Capture the cell that displays the provided text and extract its (X, Y) central coordinate. 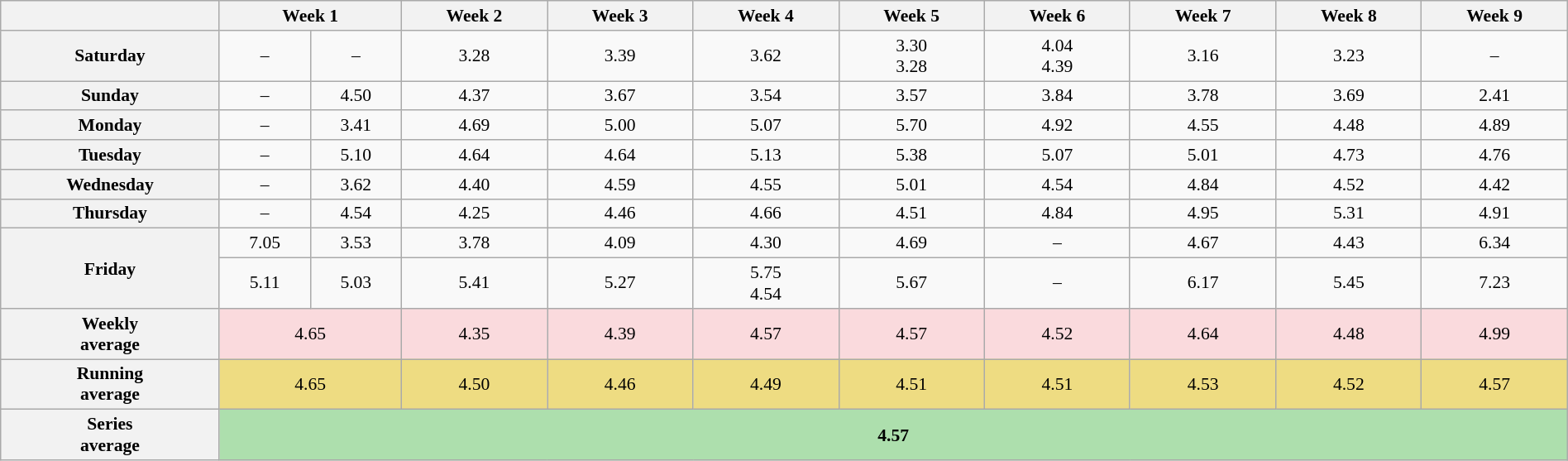
4.92 (1057, 126)
5.38 (911, 155)
4.49 (766, 384)
4.37 (474, 96)
7.05 (265, 243)
5.10 (356, 155)
4.35 (474, 334)
Week 1 (310, 16)
Wednesday (110, 185)
5.41 (474, 283)
4.59 (620, 185)
5.70 (911, 126)
Saturday (110, 56)
Week 9 (1494, 16)
5.67 (911, 283)
Seriesaverage (110, 435)
Week 4 (766, 16)
7.23 (1494, 283)
3.39 (620, 56)
Week 2 (474, 16)
Week 8 (1349, 16)
Monday (110, 126)
3.53 (356, 243)
6.17 (1202, 283)
3.28 (474, 56)
5.45 (1349, 283)
Weeklyaverage (110, 334)
5.754.54 (766, 283)
4.53 (1202, 384)
Week 7 (1202, 16)
3.41 (356, 126)
2.41 (1494, 96)
3.54 (766, 96)
4.67 (1202, 243)
Tuesday (110, 155)
Thursday (110, 214)
Runningaverage (110, 384)
4.42 (1494, 185)
4.95 (1202, 214)
3.303.28 (911, 56)
Sunday (110, 96)
4.30 (766, 243)
Friday (110, 268)
4.73 (1349, 155)
4.99 (1494, 334)
5.27 (620, 283)
5.11 (265, 283)
5.13 (766, 155)
4.66 (766, 214)
4.044.39 (1057, 56)
3.84 (1057, 96)
5.00 (620, 126)
4.91 (1494, 214)
3.23 (1349, 56)
Week 5 (911, 16)
4.76 (1494, 155)
Week 6 (1057, 16)
6.34 (1494, 243)
3.16 (1202, 56)
3.67 (620, 96)
5.31 (1349, 214)
Week 3 (620, 16)
3.57 (911, 96)
5.03 (356, 283)
3.69 (1349, 96)
4.89 (1494, 126)
4.25 (474, 214)
4.09 (620, 243)
4.39 (620, 334)
4.43 (1349, 243)
4.40 (474, 185)
